Locate the cell with the specified text and output its (X, Y) center coordinate. 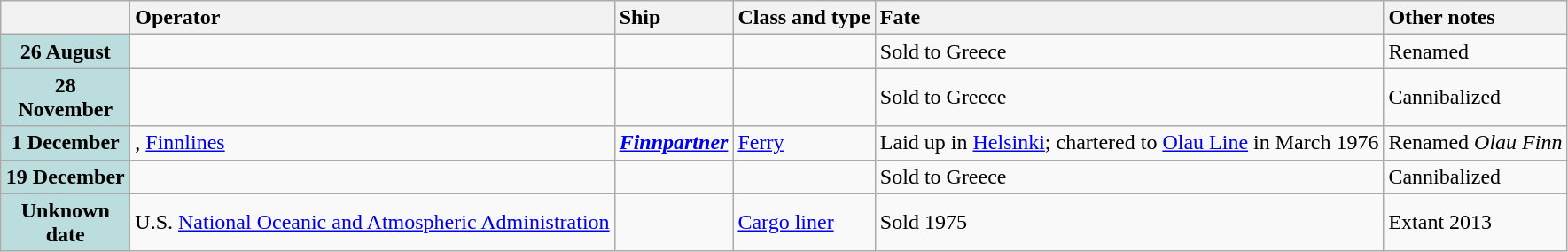
26 August (66, 51)
Operator (372, 18)
1 December (66, 143)
28 November (66, 98)
Laid up in Helsinki; chartered to Olau Line in March 1976 (1129, 143)
Ferry (804, 143)
Class and type (804, 18)
Finnpartner (674, 143)
Extant 2013 (1475, 222)
U.S. National Oceanic and Atmospheric Administration (372, 222)
Sold 1975 (1129, 222)
Ship (674, 18)
Renamed (1475, 51)
Cargo liner (804, 222)
19 December (66, 177)
Fate (1129, 18)
Unknown date (66, 222)
Renamed Olau Finn (1475, 143)
, Finnlines (372, 143)
Other notes (1475, 18)
